Pinpoint the cell where the given text exists, returning its [X, Y] midpoint coordinate. 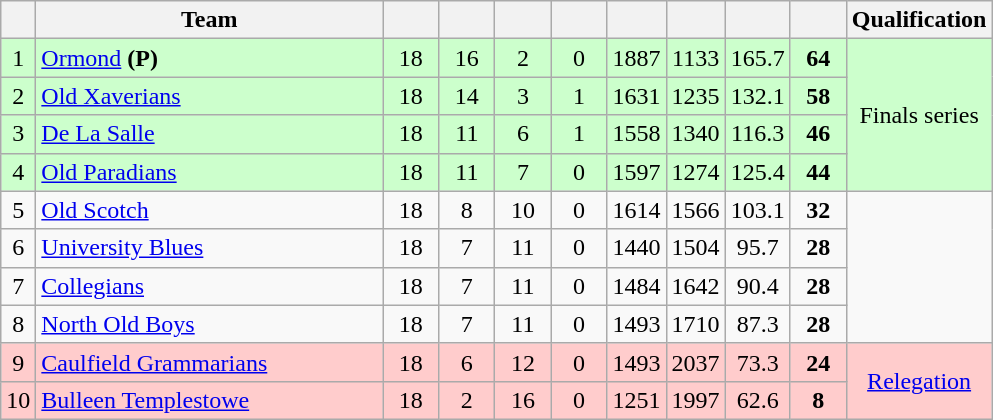
Old Scotch [210, 210]
90.4 [758, 286]
1484 [636, 286]
Bulleen Templestowe [210, 400]
Finals series [919, 115]
1597 [636, 172]
Old Paradians [210, 172]
95.7 [758, 248]
116.3 [758, 134]
1340 [696, 134]
Collegians [210, 286]
Caulfield Grammarians [210, 362]
University Blues [210, 248]
Team [210, 20]
132.1 [758, 96]
87.3 [758, 324]
46 [818, 134]
64 [818, 58]
44 [818, 172]
1274 [696, 172]
Old Xaverians [210, 96]
1566 [696, 210]
1997 [696, 400]
2037 [696, 362]
1235 [696, 96]
4 [18, 172]
1710 [696, 324]
1504 [696, 248]
9 [18, 362]
58 [818, 96]
De La Salle [210, 134]
Relegation [919, 381]
North Old Boys [210, 324]
165.7 [758, 58]
1558 [636, 134]
1631 [636, 96]
14 [467, 96]
1251 [636, 400]
32 [818, 210]
Qualification [919, 20]
125.4 [758, 172]
73.3 [758, 362]
1440 [636, 248]
62.6 [758, 400]
1642 [696, 286]
103.1 [758, 210]
1887 [636, 58]
1133 [696, 58]
Ormond (P) [210, 58]
24 [818, 362]
5 [18, 210]
12 [523, 362]
1614 [636, 210]
